Detect which cell encompasses the target text, then output its (x, y) center coordinate. 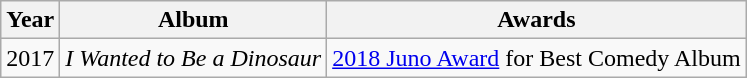
I Wanted to Be a Dinosaur (194, 58)
Album (194, 20)
Awards (537, 20)
Year (30, 20)
2017 (30, 58)
2018 Juno Award for Best Comedy Album (537, 58)
